Provide the (X, Y) coordinate of the cell's center where the given text is located.  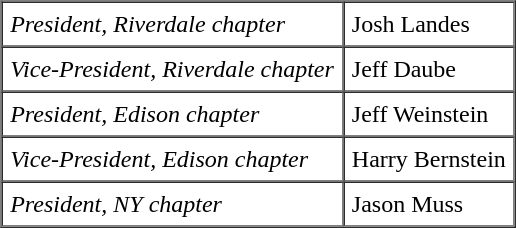
Josh Landes (429, 24)
Harry Bernstein (429, 158)
Vice-President, Riverdale chapter (172, 68)
Jason Muss (429, 204)
President, Riverdale chapter (172, 24)
President, Edison chapter (172, 114)
Vice-President, Edison chapter (172, 158)
President, NY chapter (172, 204)
Jeff Daube (429, 68)
Jeff Weinstein (429, 114)
